For the text-containing cell, return its midpoint in [x, y] coordinate format. 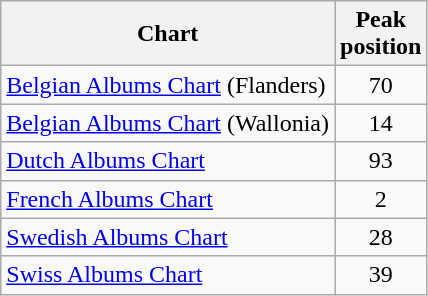
French Albums Chart [168, 199]
70 [380, 85]
93 [380, 161]
Swedish Albums Chart [168, 237]
2 [380, 199]
Dutch Albums Chart [168, 161]
Swiss Albums Chart [168, 275]
Belgian Albums Chart (Flanders) [168, 85]
14 [380, 123]
39 [380, 275]
Chart [168, 34]
Belgian Albums Chart (Wallonia) [168, 123]
Peakposition [380, 34]
28 [380, 237]
